For the text-containing cell, return its midpoint in (x, y) coordinate format. 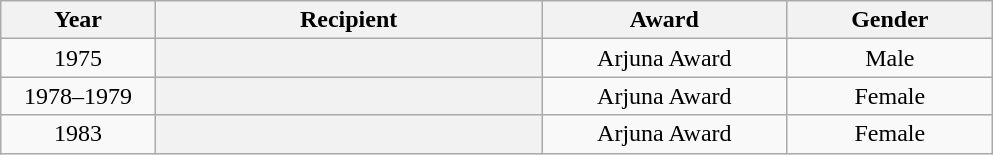
Gender (890, 20)
Award (664, 20)
Recipient (348, 20)
1975 (78, 58)
1983 (78, 134)
Year (78, 20)
Male (890, 58)
1978–1979 (78, 96)
